Identify which cell holds the provided text, then report its (x, y) central coordinate. 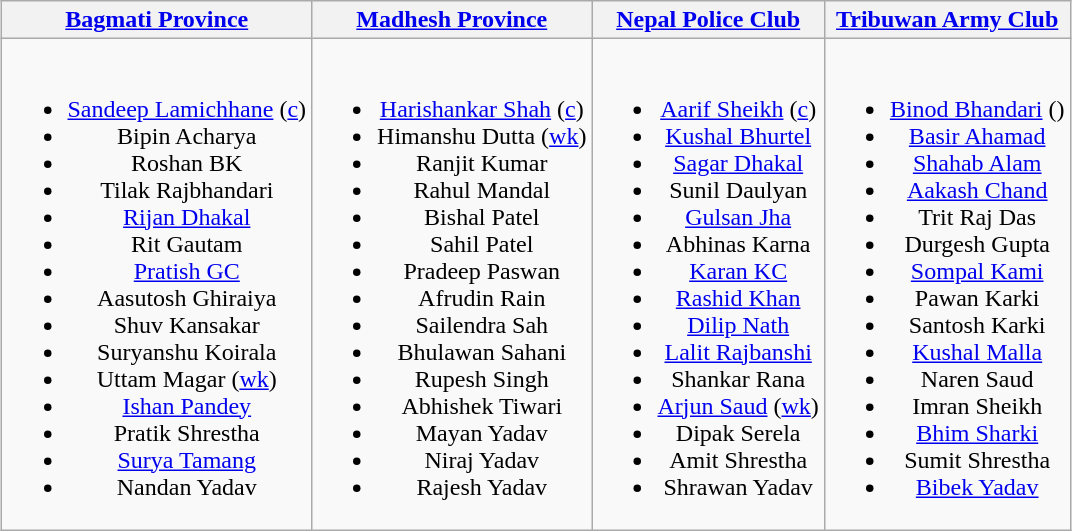
Tribuwan Army Club (947, 20)
Bagmati Province (157, 20)
Nepal Police Club (708, 20)
Madhesh Province (452, 20)
